Return [X, Y] of the center of cell containing provided text 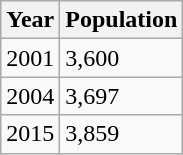
2001 [30, 58]
3,859 [122, 134]
3,600 [122, 58]
2004 [30, 96]
Year [30, 20]
3,697 [122, 96]
2015 [30, 134]
Population [122, 20]
